Provide the (x, y) coordinate of the cell's center where the given text is located.  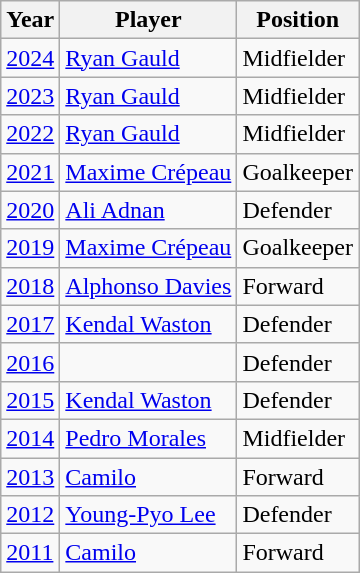
Ali Adnan (148, 210)
Pedro Morales (148, 438)
2018 (30, 286)
2022 (30, 134)
2021 (30, 172)
Player (148, 20)
2024 (30, 58)
2012 (30, 515)
Position (298, 20)
2016 (30, 362)
Year (30, 20)
2015 (30, 400)
2020 (30, 210)
2023 (30, 96)
2011 (30, 553)
2019 (30, 248)
Young-Pyo Lee (148, 515)
Alphonso Davies (148, 286)
2013 (30, 477)
2014 (30, 438)
2017 (30, 324)
